Find where the given text appears and provide that cell's center as [x, y] coordinate. 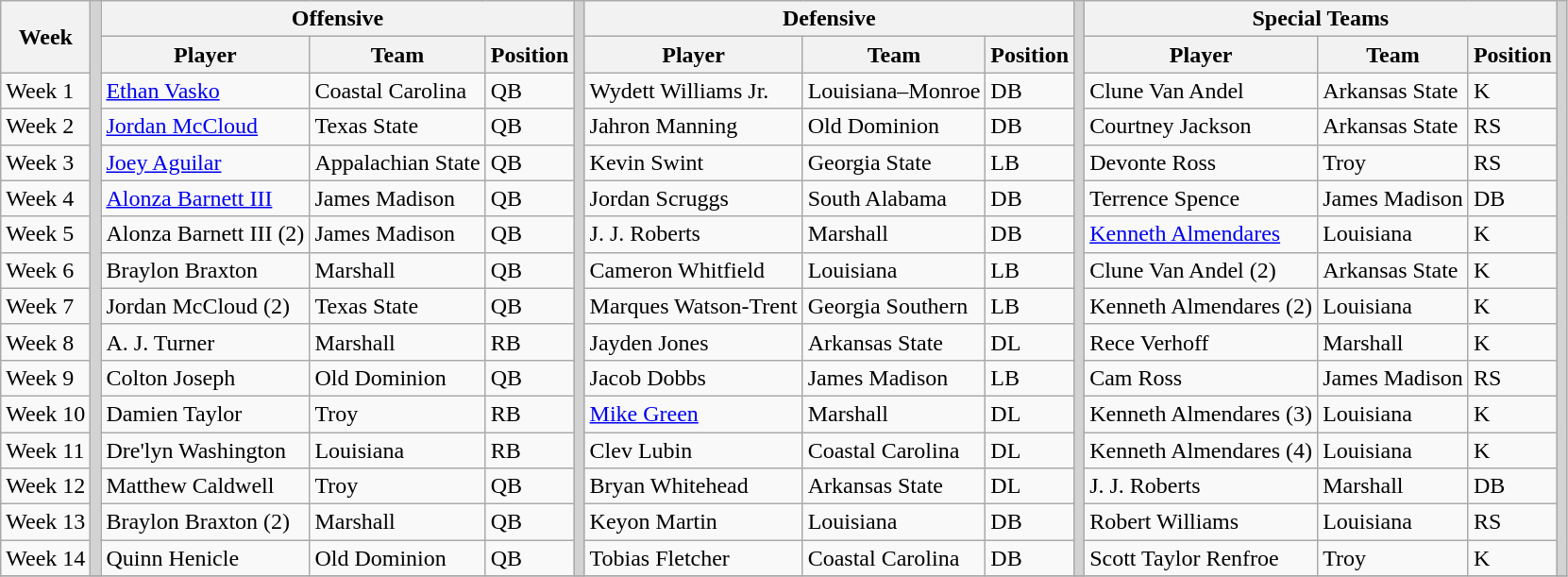
Kenneth Almendares (2) [1201, 306]
Colton Joseph [206, 378]
Clune Van Andel (2) [1201, 270]
Robert Williams [1201, 522]
Cameron Whitfield [693, 270]
Ethan Vasko [206, 91]
Jahron Manning [693, 127]
Jayden Jones [693, 342]
Week 12 [45, 486]
Week 2 [45, 127]
Louisiana–Monroe [894, 91]
Defensive [829, 19]
Keyon Martin [693, 522]
Jordan Scruggs [693, 198]
Rece Verhoff [1201, 342]
Clev Lubin [693, 450]
Jordan McCloud [206, 127]
Matthew Caldwell [206, 486]
Tobias Fletcher [693, 558]
Kevin Swint [693, 162]
Kenneth Almendares (4) [1201, 450]
Week 14 [45, 558]
Terrence Spence [1201, 198]
Week 3 [45, 162]
Alonza Barnett III (2) [206, 234]
Courtney Jackson [1201, 127]
Kenneth Almendares [1201, 234]
Braylon Braxton (2) [206, 522]
Wydett Williams Jr. [693, 91]
Marques Watson-Trent [693, 306]
Offensive [338, 19]
Appalachian State [397, 162]
Week 5 [45, 234]
Jordan McCloud (2) [206, 306]
Jacob Dobbs [693, 378]
Week 7 [45, 306]
Damien Taylor [206, 414]
Bryan Whitehead [693, 486]
South Alabama [894, 198]
Week 4 [45, 198]
Week 13 [45, 522]
Week 10 [45, 414]
Special Teams [1321, 19]
Scott Taylor Renfroe [1201, 558]
Braylon Braxton [206, 270]
Week 1 [45, 91]
Mike Green [693, 414]
Joey Aguilar [206, 162]
Quinn Henicle [206, 558]
Dre'lyn Washington [206, 450]
Week [45, 37]
Week 9 [45, 378]
Clune Van Andel [1201, 91]
Georgia State [894, 162]
Devonte Ross [1201, 162]
Cam Ross [1201, 378]
Alonza Barnett III [206, 198]
Week 6 [45, 270]
A. J. Turner [206, 342]
Week 11 [45, 450]
Kenneth Almendares (3) [1201, 414]
Georgia Southern [894, 306]
Week 8 [45, 342]
